Output the (X, Y) coordinate of the center of the cell containing the given text.  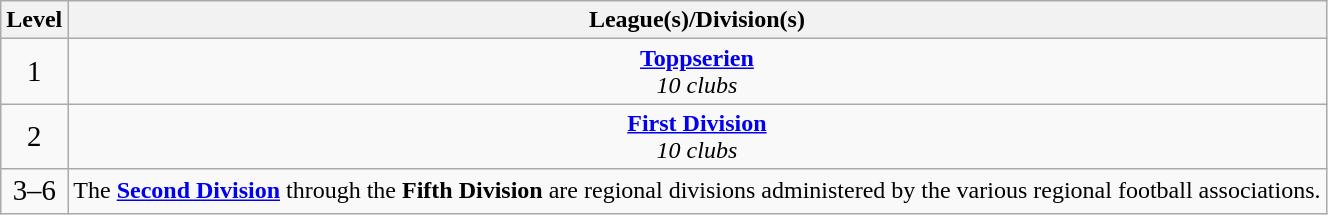
Toppserien10 clubs (697, 72)
The Second Division through the Fifth Division are regional divisions administered by the various regional football associations. (697, 191)
1 (34, 72)
3–6 (34, 191)
First Division10 clubs (697, 136)
Level (34, 20)
2 (34, 136)
League(s)/Division(s) (697, 20)
